From the cell containing the given text, extract its center point as (X, Y) coordinate. 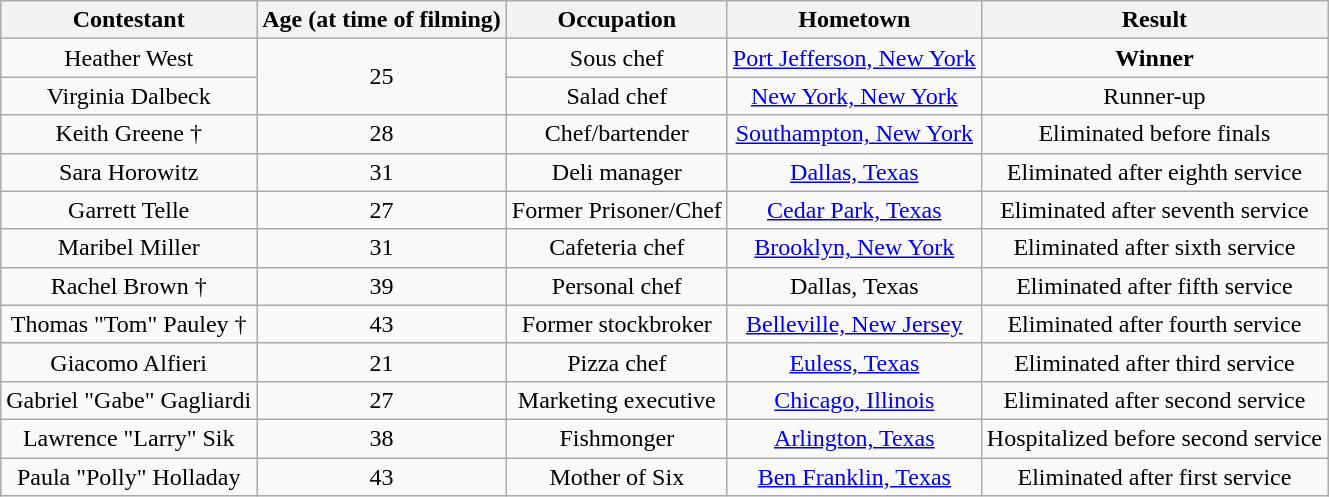
Pizza chef (616, 362)
Paula "Polly" Holladay (129, 477)
Southampton, New York (854, 134)
Garrett Telle (129, 210)
Eliminated after second service (1154, 400)
Eliminated before finals (1154, 134)
Eliminated after eighth service (1154, 172)
Lawrence "Larry" Sik (129, 438)
Ben Franklin, Texas (854, 477)
Brooklyn, New York (854, 248)
21 (382, 362)
Thomas "Tom" Pauley † (129, 324)
Eliminated after first service (1154, 477)
Eliminated after fifth service (1154, 286)
Eliminated after fourth service (1154, 324)
Salad chef (616, 96)
Contestant (129, 20)
Maribel Miller (129, 248)
New York, New York (854, 96)
Deli manager (616, 172)
Mother of Six (616, 477)
39 (382, 286)
Age (at time of filming) (382, 20)
Sara Horowitz (129, 172)
Gabriel "Gabe" Gagliardi (129, 400)
Eliminated after third service (1154, 362)
Cedar Park, Texas (854, 210)
Euless, Texas (854, 362)
Heather West (129, 58)
Eliminated after sixth service (1154, 248)
28 (382, 134)
Rachel Brown † (129, 286)
Hometown (854, 20)
Hospitalized before second service (1154, 438)
Personal chef (616, 286)
Occupation (616, 20)
Runner-up (1154, 96)
38 (382, 438)
Cafeteria chef (616, 248)
Virginia Dalbeck (129, 96)
Arlington, Texas (854, 438)
Belleville, New Jersey (854, 324)
Marketing executive (616, 400)
Eliminated after seventh service (1154, 210)
Former stockbroker (616, 324)
Port Jefferson, New York (854, 58)
Chef/bartender (616, 134)
Result (1154, 20)
Winner (1154, 58)
Former Prisoner/Chef (616, 210)
Sous chef (616, 58)
Keith Greene † (129, 134)
25 (382, 77)
Giacomo Alfieri (129, 362)
Chicago, Illinois (854, 400)
Fishmonger (616, 438)
